Pinpoint the cell where the given text exists, returning its [x, y] midpoint coordinate. 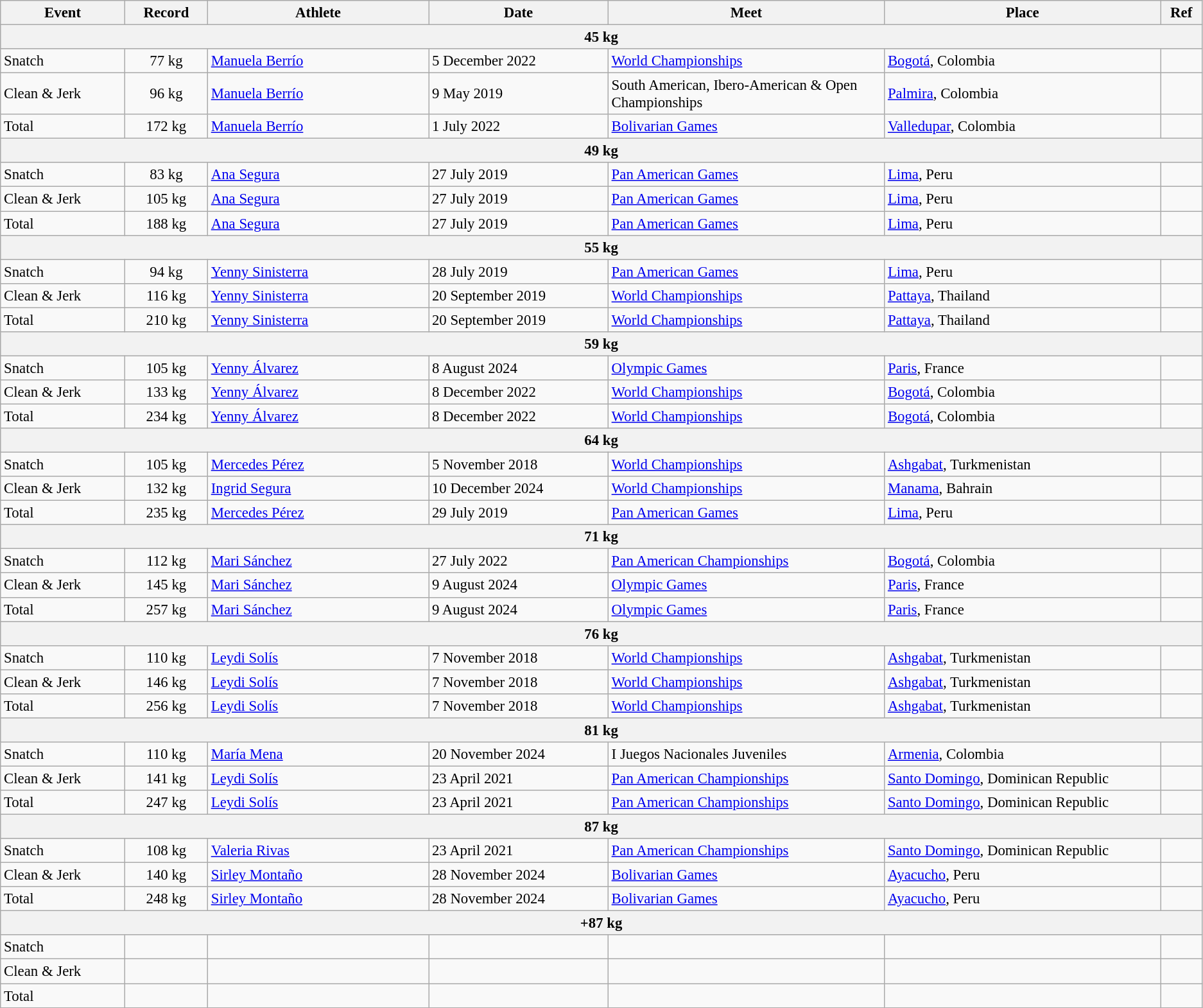
49 kg [601, 151]
235 kg [166, 513]
234 kg [166, 416]
83 kg [166, 175]
5 December 2022 [519, 61]
256 kg [166, 706]
Ref [1181, 13]
Manama, Bahrain [1023, 489]
64 kg [601, 440]
55 kg [601, 247]
133 kg [166, 392]
1 July 2022 [519, 126]
Valeria Rivas [318, 851]
Meet [746, 13]
10 December 2024 [519, 489]
South American, Ibero-American & Open Championships [746, 94]
8 August 2024 [519, 368]
5 November 2018 [519, 465]
29 July 2019 [519, 513]
210 kg [166, 320]
146 kg [166, 682]
Event [63, 13]
77 kg [166, 61]
116 kg [166, 295]
132 kg [166, 489]
145 kg [166, 586]
96 kg [166, 94]
76 kg [601, 634]
María Mena [318, 754]
Palmira, Colombia [1023, 94]
188 kg [166, 223]
141 kg [166, 778]
I Juegos Nacionales Juveniles [746, 754]
108 kg [166, 851]
87 kg [601, 827]
140 kg [166, 875]
257 kg [166, 609]
Date [519, 13]
20 November 2024 [519, 754]
59 kg [601, 344]
172 kg [166, 126]
71 kg [601, 537]
Armenia, Colombia [1023, 754]
9 May 2019 [519, 94]
Athlete [318, 13]
28 July 2019 [519, 272]
112 kg [166, 561]
248 kg [166, 899]
247 kg [166, 803]
Place [1023, 13]
Ingrid Segura [318, 489]
+87 kg [601, 923]
Record [166, 13]
45 kg [601, 37]
27 July 2022 [519, 561]
Valledupar, Colombia [1023, 126]
94 kg [166, 272]
81 kg [601, 730]
